Extract the [X, Y] coordinate from the center of the cell holding the provided text.  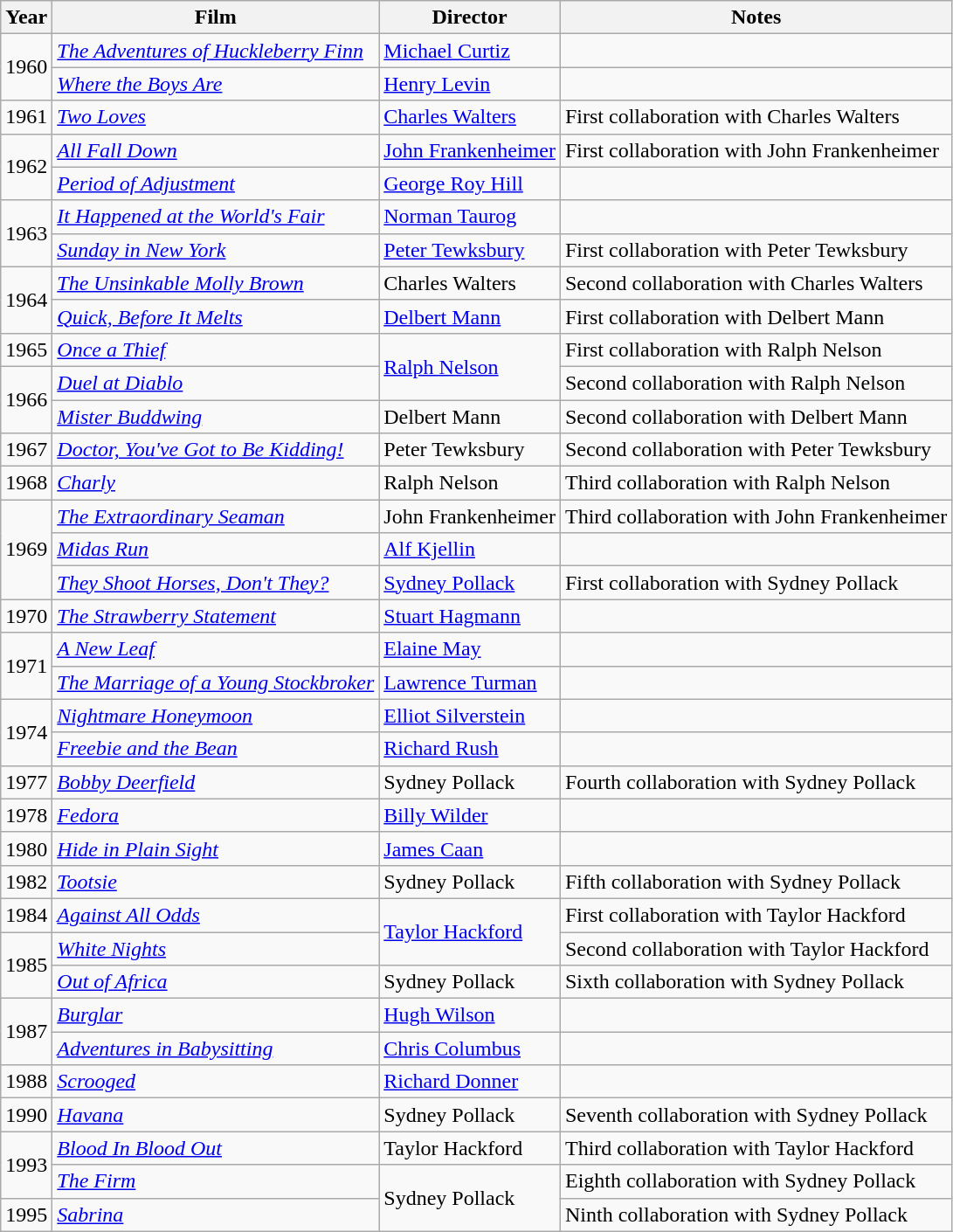
First collaboration with Sydney Pollack [756, 583]
Seventh collaboration with Sydney Pollack [756, 1115]
Richard Donner [470, 1082]
Elaine May [470, 649]
Bobby Deerfield [216, 782]
1965 [26, 350]
James Caan [470, 848]
1970 [26, 616]
Notes [756, 17]
Eighth collaboration with Sydney Pollack [756, 1181]
Fifth collaboration with Sydney Pollack [756, 882]
1966 [26, 399]
First collaboration with Peter Tewksbury [756, 250]
Period of Adjustment [216, 183]
1984 [26, 915]
The Extraordinary Seaman [216, 516]
Fedora [216, 815]
Alf Kjellin [470, 550]
Hide in Plain Sight [216, 848]
Henry Levin [470, 84]
1969 [26, 550]
The Adventures of Huckleberry Finn [216, 51]
Second collaboration with Taylor Hackford [756, 948]
1974 [26, 732]
1962 [26, 167]
Norman Taurog [470, 217]
It Happened at the World's Fair [216, 217]
1968 [26, 483]
1971 [26, 666]
1963 [26, 233]
1990 [26, 1115]
White Nights [216, 948]
1985 [26, 965]
1964 [26, 300]
1987 [26, 1032]
Elliot Silverstein [470, 716]
First collaboration with Taylor Hackford [756, 915]
Against All Odds [216, 915]
Second collaboration with Charles Walters [756, 283]
Duel at Diablo [216, 383]
Burglar [216, 1015]
Blood In Blood Out [216, 1148]
Second collaboration with Peter Tewksbury [756, 450]
The Unsinkable Molly Brown [216, 283]
Sunday in New York [216, 250]
Film [216, 17]
Billy Wilder [470, 815]
Sabrina [216, 1215]
Nightmare Honeymoon [216, 716]
Second collaboration with Ralph Nelson [756, 383]
Lawrence Turman [470, 682]
First collaboration with John Frankenheimer [756, 150]
A New Leaf [216, 649]
Where the Boys Are [216, 84]
Havana [216, 1115]
Adventures in Babysitting [216, 1049]
Charly [216, 483]
Richard Rush [470, 749]
Second collaboration with Delbert Mann [756, 417]
1995 [26, 1215]
The Marriage of a Young Stockbroker [216, 682]
1977 [26, 782]
Two Loves [216, 117]
Out of Africa [216, 982]
Third collaboration with Ralph Nelson [756, 483]
1982 [26, 882]
Once a Thief [216, 350]
First collaboration with Ralph Nelson [756, 350]
Stuart Hagmann [470, 616]
Hugh Wilson [470, 1015]
1967 [26, 450]
Third collaboration with John Frankenheimer [756, 516]
Tootsie [216, 882]
Director [470, 17]
Sixth collaboration with Sydney Pollack [756, 982]
Chris Columbus [470, 1049]
Third collaboration with Taylor Hackford [756, 1148]
1960 [26, 67]
1993 [26, 1165]
Michael Curtiz [470, 51]
Ninth collaboration with Sydney Pollack [756, 1215]
Quick, Before It Melts [216, 316]
The Firm [216, 1181]
All Fall Down [216, 150]
The Strawberry Statement [216, 616]
1980 [26, 848]
Midas Run [216, 550]
Mister Buddwing [216, 417]
Scrooged [216, 1082]
Freebie and the Bean [216, 749]
1978 [26, 815]
1961 [26, 117]
They Shoot Horses, Don't They? [216, 583]
George Roy Hill [470, 183]
1988 [26, 1082]
Fourth collaboration with Sydney Pollack [756, 782]
Doctor, You've Got to Be Kidding! [216, 450]
Year [26, 17]
First collaboration with Delbert Mann [756, 316]
First collaboration with Charles Walters [756, 117]
